Pinpoint the cell where the given text exists, returning its (x, y) midpoint coordinate. 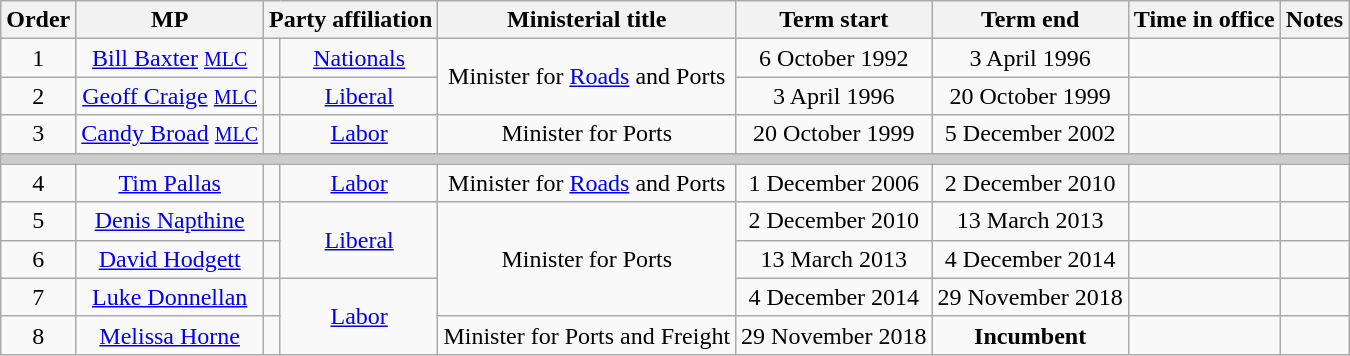
5 December 2002 (1030, 134)
Party affiliation (351, 20)
Melissa Horne (170, 335)
Notes (1314, 20)
Bill Baxter MLC (170, 58)
Denis Napthine (170, 221)
Term end (1030, 20)
Luke Donnellan (170, 297)
Geoff Craige MLC (170, 96)
7 (38, 297)
Order (38, 20)
Incumbent (1030, 335)
Tim Pallas (170, 183)
6 (38, 259)
8 (38, 335)
Time in office (1204, 20)
Minister for Ports and Freight (587, 335)
Candy Broad MLC (170, 134)
1 (38, 58)
1 December 2006 (834, 183)
3 (38, 134)
MP (170, 20)
5 (38, 221)
6 October 1992 (834, 58)
Nationals (358, 58)
Ministerial title (587, 20)
4 (38, 183)
Term start (834, 20)
2 (38, 96)
David Hodgett (170, 259)
